Extract the (X, Y) coordinate from the center of the cell holding the provided text.  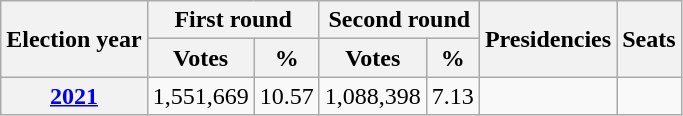
Presidencies (548, 39)
10.57 (286, 96)
2021 (74, 96)
1,551,669 (200, 96)
1,088,398 (372, 96)
7.13 (452, 96)
Second round (399, 20)
Seats (649, 39)
First round (233, 20)
Election year (74, 39)
